Search for the cell housing the specified text and yield its (X, Y) center coordinate. 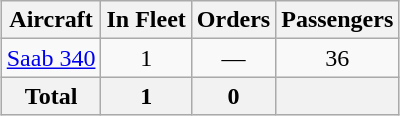
Total (51, 96)
— (233, 58)
Orders (233, 20)
Saab 340 (51, 58)
Passengers (338, 20)
Aircraft (51, 20)
0 (233, 96)
In Fleet (146, 20)
36 (338, 58)
